Extract the [x, y] coordinate from the center of the cell holding the provided text.  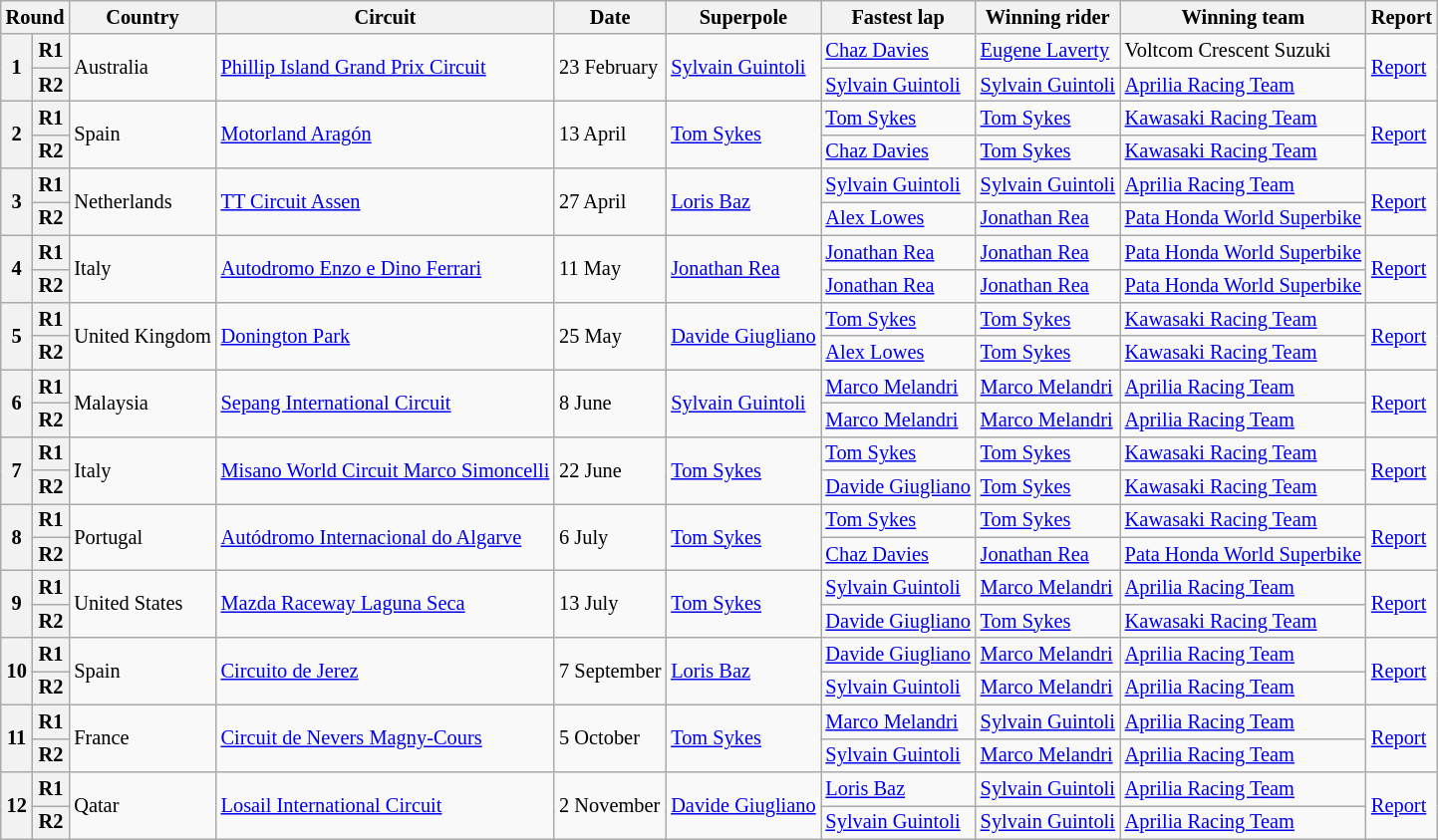
Country [142, 17]
Sepang International Circuit [386, 403]
United States [142, 604]
9 [17, 604]
23 February [610, 68]
Eugene Laverty [1048, 51]
Mazda Raceway Laguna Seca [386, 604]
Winning rider [1048, 17]
Circuito de Jerez [386, 672]
2 [17, 134]
Fastest lap [899, 17]
Circuit de Nevers Magny-Cours [386, 737]
25 May [610, 335]
5 October [610, 737]
Qatar [142, 805]
Winning team [1244, 17]
Misano World Circuit Marco Simoncelli [386, 470]
Australia [142, 68]
Date [610, 17]
8 [17, 536]
TT Circuit Assen [386, 201]
27 April [610, 201]
Donington Park [386, 335]
Autodromo Enzo e Dino Ferrari [386, 269]
7 [17, 470]
Malaysia [142, 403]
10 [17, 672]
Phillip Island Grand Prix Circuit [386, 68]
5 [17, 335]
11 [17, 737]
3 [17, 201]
Portugal [142, 536]
Motorland Aragón [386, 134]
1 [17, 68]
2 November [610, 805]
12 [17, 805]
11 May [610, 269]
United Kingdom [142, 335]
22 June [610, 470]
Netherlands [142, 201]
8 June [610, 403]
7 September [610, 672]
France [142, 737]
13 April [610, 134]
Autódromo Internacional do Algarve [386, 536]
Voltcom Crescent Suzuki [1244, 51]
Round [36, 17]
Superpole [743, 17]
4 [17, 269]
6 July [610, 536]
Losail International Circuit [386, 805]
Circuit [386, 17]
13 July [610, 604]
6 [17, 403]
